Extract the (x, y) coordinate from the center of the cell holding the provided text.  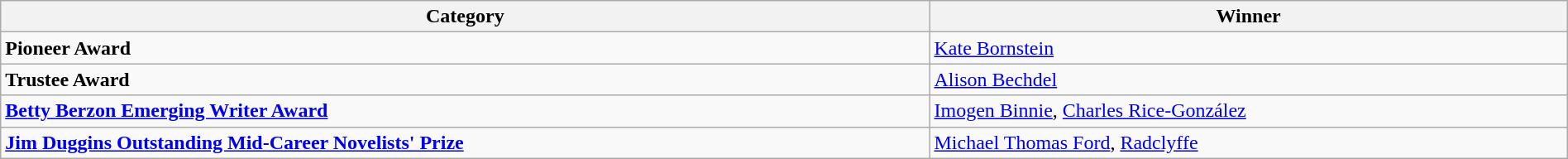
Category (465, 17)
Winner (1249, 17)
Alison Bechdel (1249, 79)
Imogen Binnie, Charles Rice-González (1249, 111)
Trustee Award (465, 79)
Michael Thomas Ford, Radclyffe (1249, 142)
Jim Duggins Outstanding Mid-Career Novelists' Prize (465, 142)
Pioneer Award (465, 48)
Betty Berzon Emerging Writer Award (465, 111)
Kate Bornstein (1249, 48)
